Identify which cell holds the provided text, then report its [x, y] central coordinate. 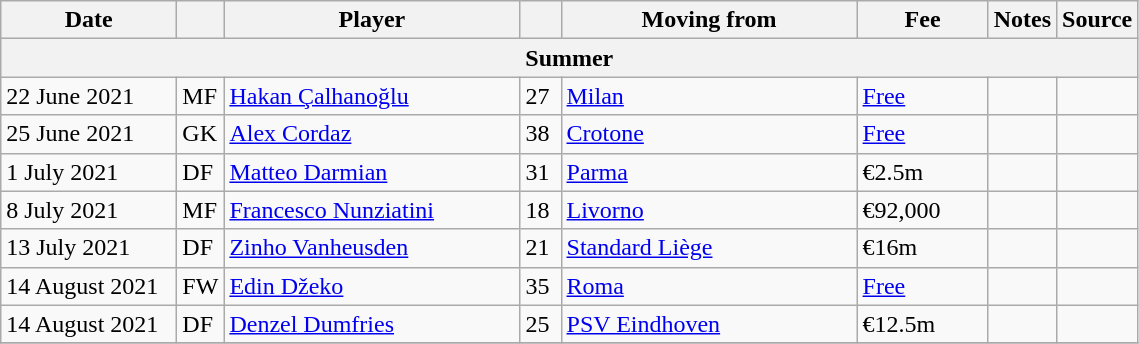
€12.5m [922, 324]
8 July 2021 [89, 210]
Hakan Çalhanoğlu [372, 96]
Summer [570, 58]
Standard Liège [709, 248]
Alex Cordaz [372, 134]
25 [540, 324]
25 June 2021 [89, 134]
27 [540, 96]
€2.5m [922, 172]
GK [200, 134]
18 [540, 210]
31 [540, 172]
Roma [709, 286]
13 July 2021 [89, 248]
Edin Džeko [372, 286]
Fee [922, 20]
38 [540, 134]
€16m [922, 248]
Date [89, 20]
Notes [1022, 20]
21 [540, 248]
Matteo Darmian [372, 172]
Moving from [709, 20]
Francesco Nunziatini [372, 210]
PSV Eindhoven [709, 324]
22 June 2021 [89, 96]
Milan [709, 96]
Crotone [709, 134]
Livorno [709, 210]
Parma [709, 172]
Zinho Vanheusden [372, 248]
35 [540, 286]
FW [200, 286]
Denzel Dumfries [372, 324]
1 July 2021 [89, 172]
Player [372, 20]
Source [1098, 20]
€92,000 [922, 210]
